For the text-containing cell, return its midpoint in (X, Y) coordinate format. 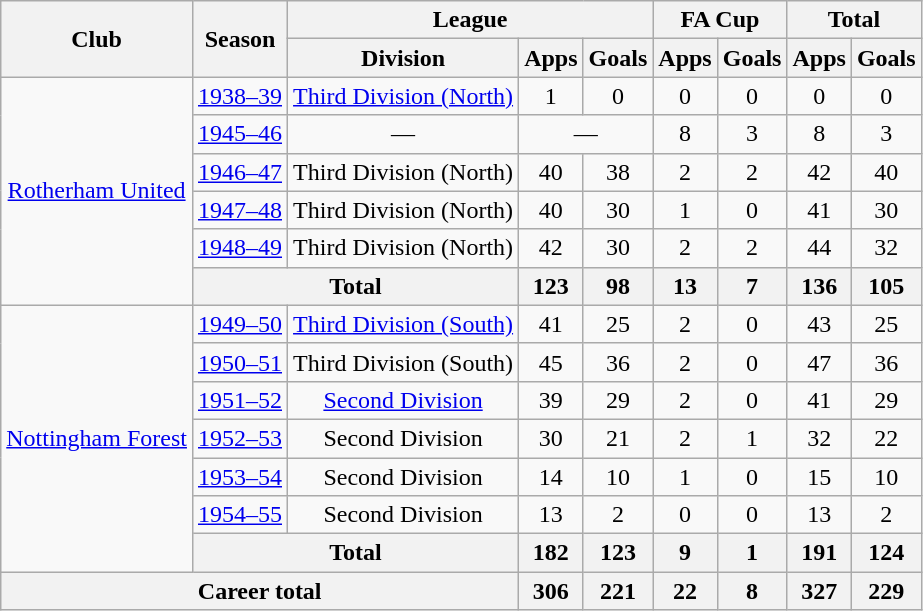
7 (752, 286)
39 (551, 400)
1951–52 (240, 400)
1938–39 (240, 96)
182 (551, 553)
1954–55 (240, 515)
1945–46 (240, 134)
47 (819, 362)
1946–47 (240, 172)
191 (819, 553)
1952–53 (240, 438)
1948–49 (240, 248)
43 (819, 324)
45 (551, 362)
221 (618, 591)
1947–48 (240, 210)
105 (886, 286)
1950–51 (240, 362)
FA Cup (720, 20)
15 (819, 477)
1949–50 (240, 324)
38 (618, 172)
League (470, 20)
306 (551, 591)
124 (886, 553)
44 (819, 248)
136 (819, 286)
98 (618, 286)
Rotherham United (97, 191)
Season (240, 39)
327 (819, 591)
Club (97, 39)
9 (685, 553)
1953–54 (240, 477)
14 (551, 477)
21 (618, 438)
Nottingham Forest (97, 438)
229 (886, 591)
Career total (260, 591)
Division (404, 58)
